Pinpoint the cell where the given text exists, returning its (X, Y) midpoint coordinate. 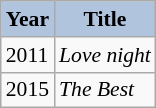
Title (105, 19)
2015 (28, 90)
2011 (28, 55)
Year (28, 19)
Love night (105, 55)
The Best (105, 90)
